Identify which cell holds the provided text, then report its [x, y] central coordinate. 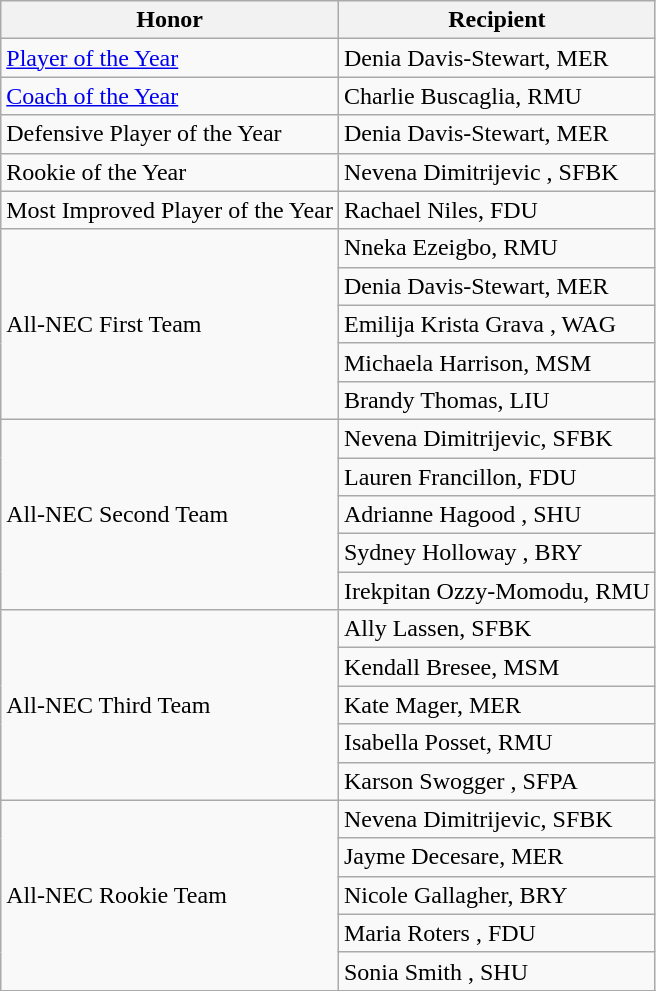
Michaela Harrison, MSM [496, 362]
Ally Lassen, SFBK [496, 629]
All-NEC Second Team [170, 514]
Brandy Thomas, LIU [496, 400]
Charlie Buscaglia, RMU [496, 96]
Karson Swogger , SFPA [496, 781]
Most Improved Player of the Year [170, 210]
All-NEC Rookie Team [170, 895]
Emilija Krista Grava , WAG [496, 324]
Honor [170, 20]
Defensive Player of the Year [170, 134]
Rookie of the Year [170, 172]
Rachael Niles, FDU [496, 210]
Irekpitan Ozzy-Momodu, RMU [496, 591]
Player of the Year [170, 58]
All-NEC Third Team [170, 705]
Nneka Ezeigbo, RMU [496, 248]
Maria Roters , FDU [496, 933]
All-NEC First Team [170, 324]
Sonia Smith , SHU [496, 971]
Nicole Gallagher, BRY [496, 895]
Lauren Francillon, FDU [496, 477]
Isabella Posset, RMU [496, 743]
Recipient [496, 20]
Sydney Holloway , BRY [496, 553]
Coach of the Year [170, 96]
Jayme Decesare, MER [496, 857]
Kate Mager, MER [496, 705]
Nevena Dimitrijevic , SFBK [496, 172]
Kendall Bresee, MSM [496, 667]
Adrianne Hagood , SHU [496, 515]
